Identify which cell holds the provided text, then report its (X, Y) central coordinate. 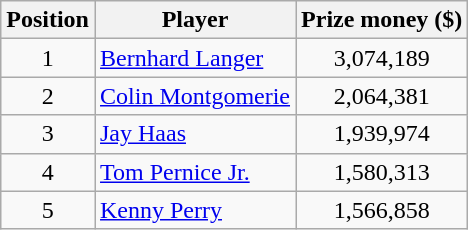
Jay Haas (194, 134)
Colin Montgomerie (194, 96)
3 (48, 134)
5 (48, 210)
Tom Pernice Jr. (194, 172)
1 (48, 58)
2,064,381 (382, 96)
Prize money ($) (382, 20)
Bernhard Langer (194, 58)
1,566,858 (382, 210)
2 (48, 96)
1,939,974 (382, 134)
1,580,313 (382, 172)
Player (194, 20)
Position (48, 20)
4 (48, 172)
3,074,189 (382, 58)
Kenny Perry (194, 210)
